Determine the [X, Y] coordinate at the center of the cell enclosing the given text.  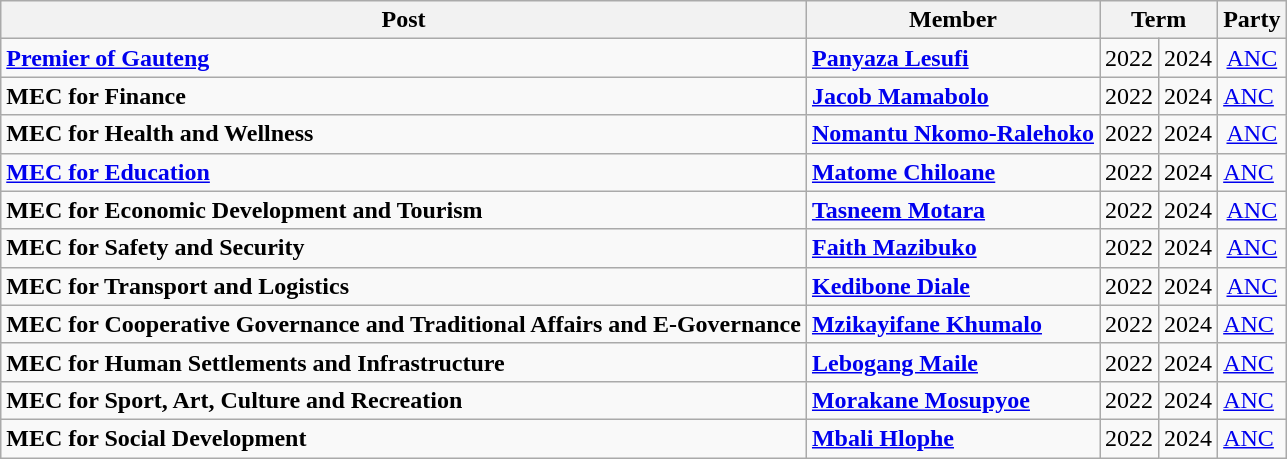
Faith Mazibuko [952, 248]
Matome Chiloane [952, 172]
Panyaza Lesufi [952, 58]
MEC for Education [404, 172]
Party [1252, 20]
Term [1159, 20]
Member [952, 20]
Premier of Gauteng [404, 58]
Nomantu Nkomo-Ralehoko [952, 134]
MEC for Transport and Logistics [404, 286]
MEC for Cooperative Governance and Traditional Affairs and E-Governance [404, 324]
Kedibone Diale [952, 286]
Morakane Mosupyoe [952, 400]
MEC for Economic Development and Tourism [404, 210]
Mzikayifane Khumalo [952, 324]
MEC for Safety and Security [404, 248]
Lebogang Maile [952, 362]
MEC for Finance [404, 96]
Tasneem Motara [952, 210]
MEC for Human Settlements and Infrastructure [404, 362]
MEC for Health and Wellness [404, 134]
MEC for Sport, Art, Culture and Recreation [404, 400]
Mbali Hlophe [952, 438]
MEC for Social Development [404, 438]
Post [404, 20]
Jacob Mamabolo [952, 96]
